Pinpoint the cell where the given text exists, returning its (x, y) midpoint coordinate. 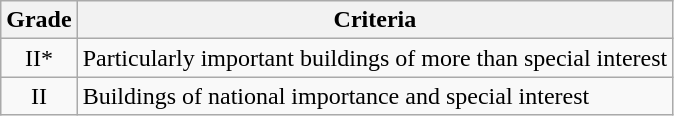
Grade (39, 20)
II (39, 96)
Particularly important buildings of more than special interest (375, 58)
Buildings of national importance and special interest (375, 96)
Criteria (375, 20)
II* (39, 58)
